Return (X, Y) of the center of cell containing provided text 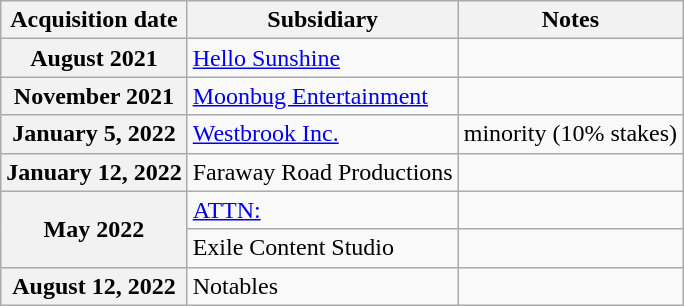
Westbrook Inc. (322, 134)
November 2021 (94, 96)
minority (10% stakes) (570, 134)
Notables (322, 286)
Exile Content Studio (322, 248)
August 12, 2022 (94, 286)
ATTN: (322, 210)
Moonbug Entertainment (322, 96)
Subsidiary (322, 20)
January 5, 2022 (94, 134)
Faraway Road Productions (322, 172)
May 2022 (94, 229)
Hello Sunshine (322, 58)
Acquisition date (94, 20)
August 2021 (94, 58)
January 12, 2022 (94, 172)
Notes (570, 20)
